Identify which cell holds the provided text, then report its [X, Y] central coordinate. 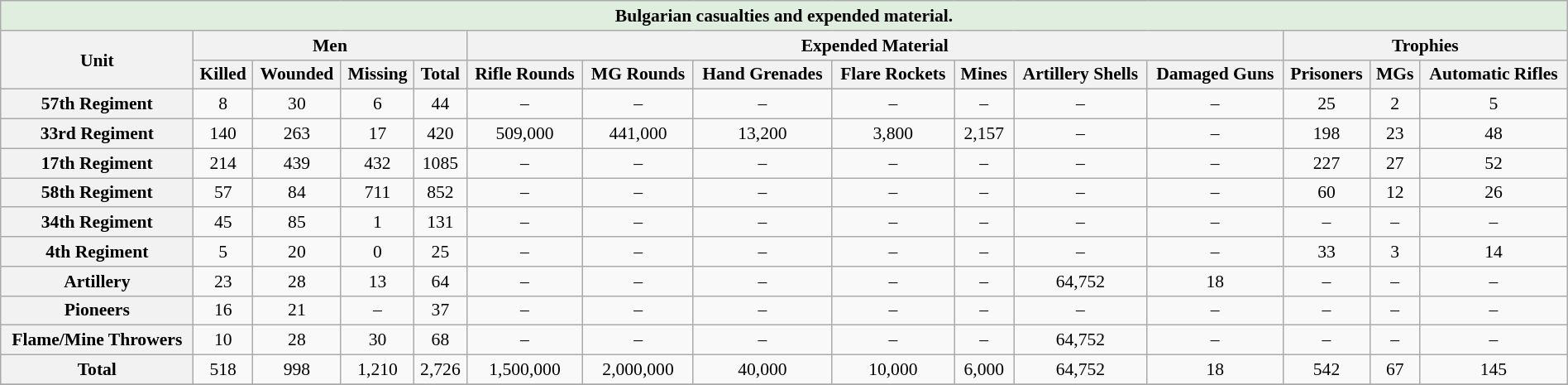
Bulgarian casualties and expended material. [784, 16]
16 [223, 310]
10 [223, 340]
MG Rounds [638, 75]
26 [1494, 192]
Pioneers [98, 310]
441,000 [638, 133]
13,200 [762, 133]
Flame/Mine Throwers [98, 340]
Mines [984, 75]
263 [298, 133]
542 [1327, 369]
Artillery Shells [1081, 75]
57th Regiment [98, 104]
52 [1494, 163]
Missing [377, 75]
84 [298, 192]
214 [223, 163]
Hand Grenades [762, 75]
998 [298, 369]
0 [377, 252]
14 [1494, 252]
518 [223, 369]
711 [377, 192]
Expended Material [875, 45]
6,000 [984, 369]
Automatic Rifles [1494, 75]
3 [1395, 252]
17 [377, 133]
2 [1395, 104]
1085 [440, 163]
MGs [1395, 75]
67 [1395, 369]
12 [1395, 192]
44 [440, 104]
1,210 [377, 369]
68 [440, 340]
27 [1395, 163]
85 [298, 222]
1,500,000 [524, 369]
Killed [223, 75]
20 [298, 252]
4th Regiment [98, 252]
10,000 [893, 369]
48 [1494, 133]
13 [377, 281]
21 [298, 310]
198 [1327, 133]
Wounded [298, 75]
Flare Rockets [893, 75]
Prisoners [1327, 75]
852 [440, 192]
8 [223, 104]
140 [223, 133]
Unit [98, 60]
3,800 [893, 133]
227 [1327, 163]
1 [377, 222]
Artillery [98, 281]
60 [1327, 192]
33 [1327, 252]
34th Regiment [98, 222]
432 [377, 163]
2,157 [984, 133]
2,726 [440, 369]
58th Regiment [98, 192]
2,000,000 [638, 369]
17th Regiment [98, 163]
439 [298, 163]
Damaged Guns [1215, 75]
420 [440, 133]
Rifle Rounds [524, 75]
509,000 [524, 133]
40,000 [762, 369]
45 [223, 222]
145 [1494, 369]
Men [330, 45]
131 [440, 222]
Trophies [1425, 45]
6 [377, 104]
57 [223, 192]
37 [440, 310]
33rd Regiment [98, 133]
64 [440, 281]
